Determine the (x, y) coordinate at the center of the cell enclosing the given text.  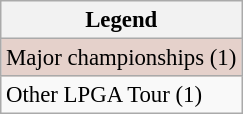
Other LPGA Tour (1) (122, 95)
Major championships (1) (122, 58)
Legend (122, 20)
